Locate the cell with the specified text and output its (X, Y) center coordinate. 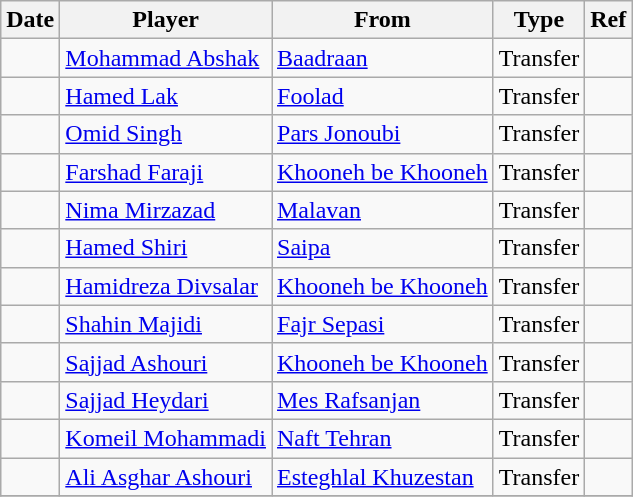
Esteghlal Khuzestan (383, 477)
Hamidreza Divsalar (166, 286)
Fajr Sepasi (383, 324)
Ref (608, 20)
Sajjad Heydari (166, 400)
Ali Asghar Ashouri (166, 477)
Date (30, 20)
Player (166, 20)
Type (539, 20)
Farshad Faraji (166, 172)
Pars Jonoubi (383, 134)
Omid Singh (166, 134)
Saipa (383, 248)
From (383, 20)
Shahin Majidi (166, 324)
Mohammad Abshak (166, 58)
Malavan (383, 210)
Mes Rafsanjan (383, 400)
Komeil Mohammadi (166, 438)
Hamed Shiri (166, 248)
Hamed Lak (166, 96)
Foolad (383, 96)
Baadraan (383, 58)
Sajjad Ashouri (166, 362)
Nima Mirzazad (166, 210)
Naft Tehran (383, 438)
